Scan for the cell matching the given text and deliver its [x, y] coordinate at center. 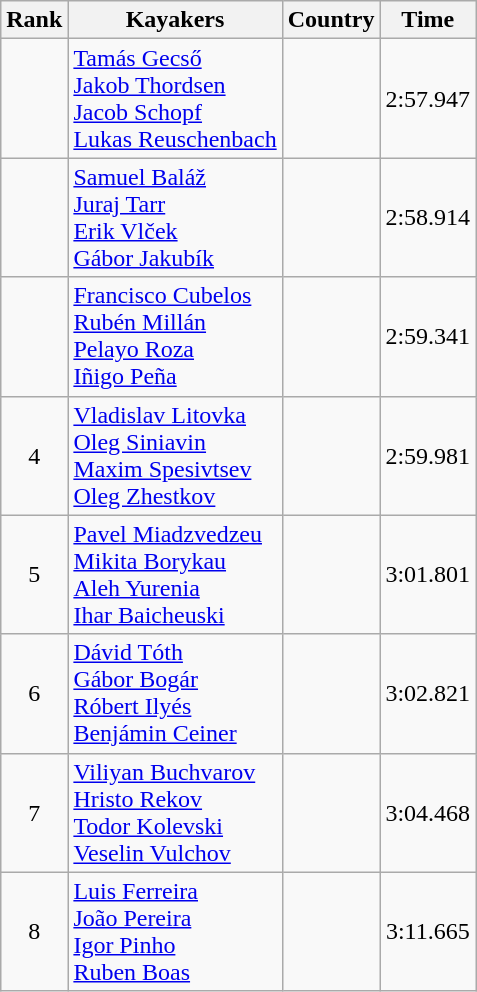
3:04.468 [428, 812]
2:59.341 [428, 336]
8 [34, 932]
Tamás GecsőJakob ThordsenJacob SchopfLukas Reuschenbach [175, 98]
Viliyan BuchvarovHristo RekovTodor KolevskiVeselin Vulchov [175, 812]
Time [428, 20]
2:58.914 [428, 218]
3:11.665 [428, 932]
6 [34, 694]
7 [34, 812]
Dávid TóthGábor BogárRóbert IlyésBenjámin Ceiner [175, 694]
3:01.801 [428, 574]
Francisco CubelosRubén MillánPelayo RozaIñigo Peña [175, 336]
2:59.981 [428, 456]
Vladislav LitovkaOleg SiniavinMaxim SpesivtsevOleg Zhestkov [175, 456]
Kayakers [175, 20]
3:02.821 [428, 694]
Samuel BalážJuraj TarrErik VlčekGábor Jakubík [175, 218]
5 [34, 574]
2:57.947 [428, 98]
Luis FerreiraJoão PereiraIgor PinhoRuben Boas [175, 932]
Pavel MiadzvedzeuMikita BorykauAleh YureniaIhar Baicheuski [175, 574]
Rank [34, 20]
4 [34, 456]
Country [331, 20]
